Capture the cell that displays the provided text and extract its [x, y] central coordinate. 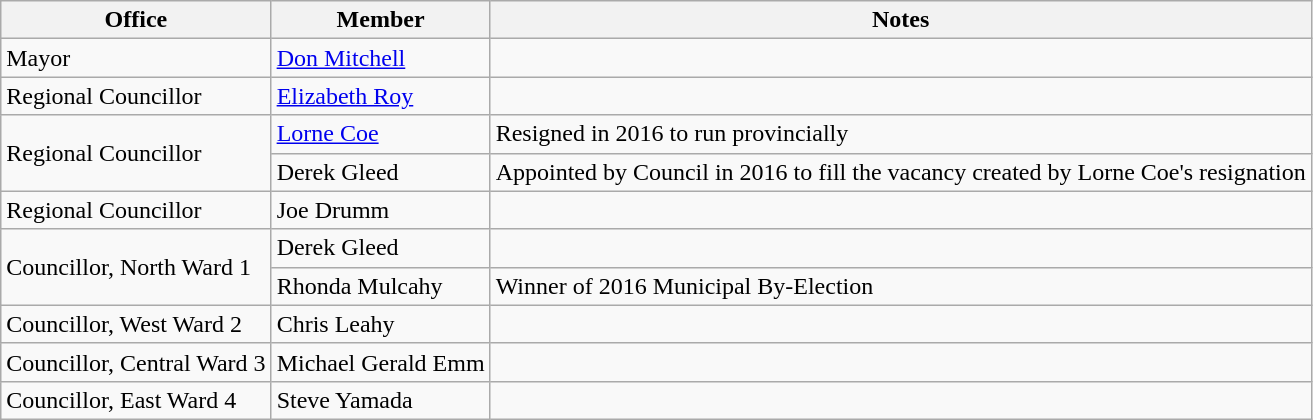
Michael Gerald Emm [380, 362]
Steve Yamada [380, 400]
Resigned in 2016 to run provincially [900, 134]
Don Mitchell [380, 58]
Councillor, North Ward 1 [136, 267]
Elizabeth Roy [380, 96]
Notes [900, 20]
Councillor, Central Ward 3 [136, 362]
Chris Leahy [380, 324]
Appointed by Council in 2016 to fill the vacancy created by Lorne Coe's resignation [900, 172]
Mayor [136, 58]
Office [136, 20]
Councillor, West Ward 2 [136, 324]
Lorne Coe [380, 134]
Councillor, East Ward 4 [136, 400]
Rhonda Mulcahy [380, 286]
Joe Drumm [380, 210]
Member [380, 20]
Winner of 2016 Municipal By-Election [900, 286]
